Output the [X, Y] coordinate of the center of the cell containing the given text.  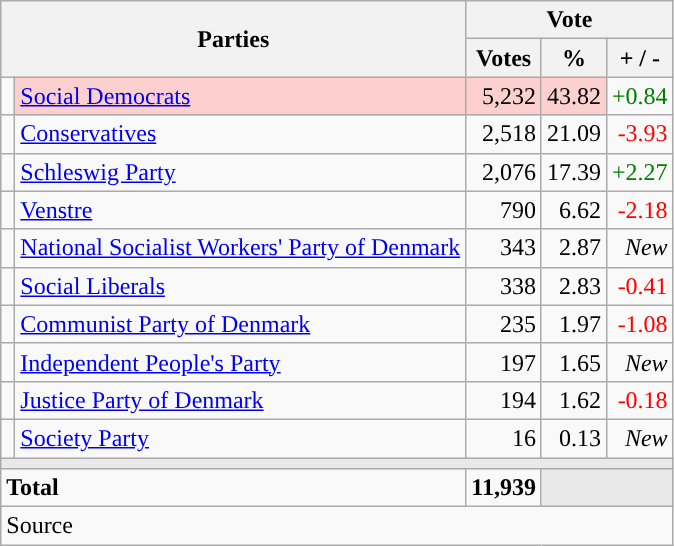
1.97 [574, 324]
% [574, 58]
-2.18 [640, 210]
17.39 [574, 172]
Social Democrats [240, 96]
194 [504, 400]
5,232 [504, 96]
2.87 [574, 248]
21.09 [574, 134]
-3.93 [640, 134]
Communist Party of Denmark [240, 324]
338 [504, 286]
Social Liberals [240, 286]
Votes [504, 58]
Vote [570, 20]
16 [504, 438]
+ / - [640, 58]
Venstre [240, 210]
2,076 [504, 172]
Conservatives [240, 134]
-0.18 [640, 400]
1.65 [574, 362]
Parties [234, 39]
National Socialist Workers' Party of Denmark [240, 248]
+2.27 [640, 172]
Society Party [240, 438]
+0.84 [640, 96]
Schleswig Party [240, 172]
43.82 [574, 96]
11,939 [504, 488]
2,518 [504, 134]
343 [504, 248]
Source [337, 526]
197 [504, 362]
1.62 [574, 400]
-1.08 [640, 324]
-0.41 [640, 286]
790 [504, 210]
Total [234, 488]
Independent People's Party [240, 362]
0.13 [574, 438]
6.62 [574, 210]
2.83 [574, 286]
235 [504, 324]
Justice Party of Denmark [240, 400]
